Find where the given text appears and provide that cell's center as (x, y) coordinate. 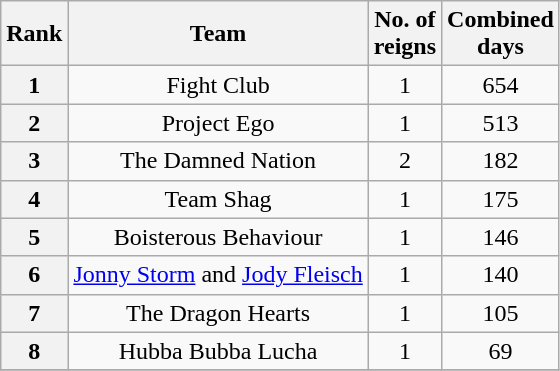
175 (501, 199)
Team Shag (218, 199)
69 (501, 351)
Fight Club (218, 85)
7 (34, 313)
8 (34, 351)
Project Ego (218, 123)
Hubba Bubba Lucha (218, 351)
The Damned Nation (218, 161)
4 (34, 199)
182 (501, 161)
Rank (34, 34)
654 (501, 85)
6 (34, 275)
513 (501, 123)
Boisterous Behaviour (218, 237)
Jonny Storm and Jody Fleisch (218, 275)
Combineddays (501, 34)
Team (218, 34)
140 (501, 275)
146 (501, 237)
5 (34, 237)
105 (501, 313)
No. ofreigns (404, 34)
The Dragon Hearts (218, 313)
3 (34, 161)
